Search for the cell housing the specified text and yield its (X, Y) center coordinate. 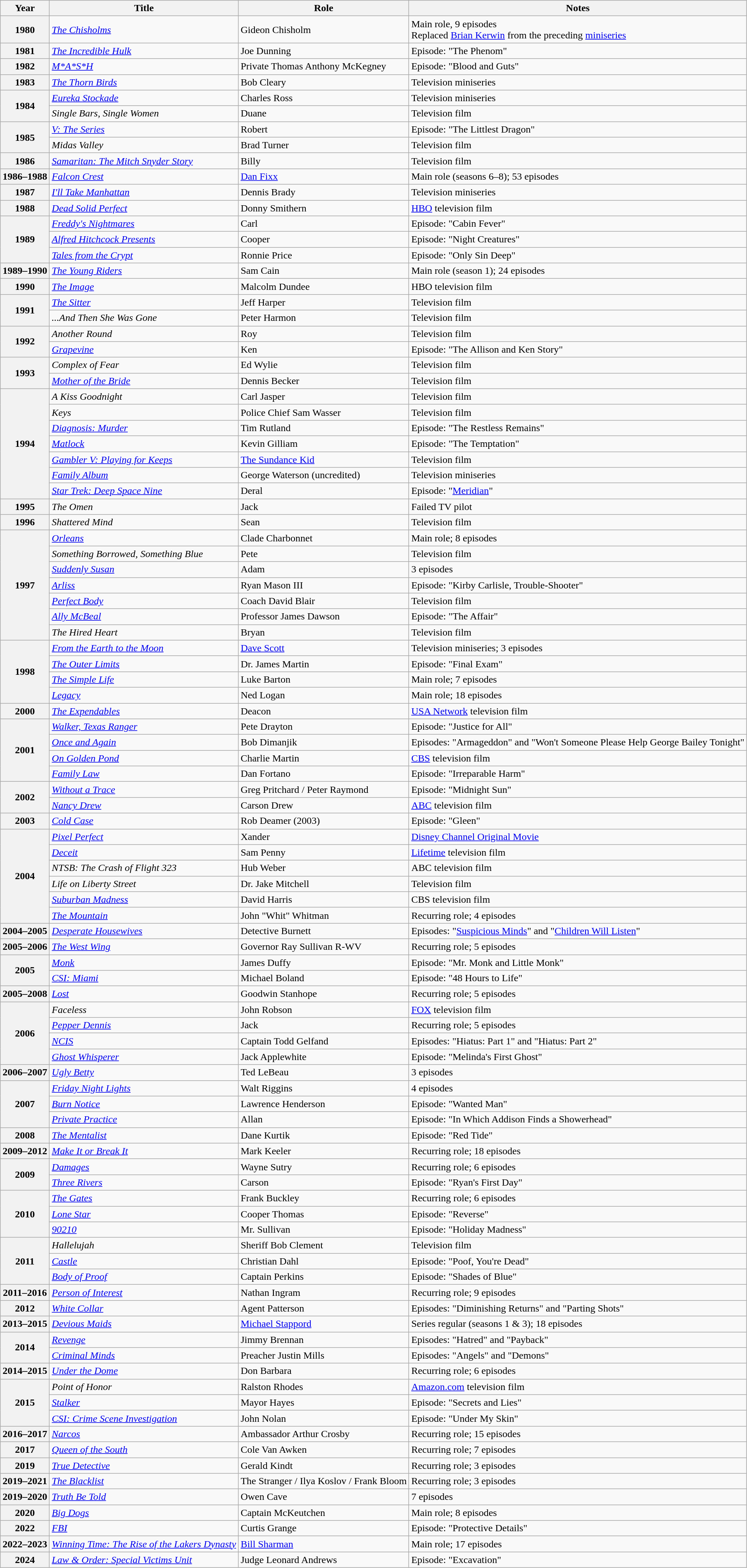
Dennis Becker (324, 381)
Governor Ray Sullivan R-WV (324, 946)
Lawrence Henderson (324, 1104)
Episode: "The Littlest Dragon" (578, 129)
Orleans (144, 538)
2014 (25, 1347)
2000 (25, 711)
Ally McBeal (144, 617)
Episode: "Red Tide" (578, 1135)
Main role, 9 episodesReplaced Brian Kerwin from the preceding miniseries (578, 30)
Midas Valley (144, 145)
Episodes: "Diminishing Returns" and "Parting Shots" (578, 1308)
Luke Barton (324, 679)
Cooper Thomas (324, 1214)
A Kiss Goodnight (144, 396)
2004–2005 (25, 931)
Episode: "The Temptation" (578, 444)
Main role (seasons 6–8); 53 episodes (578, 176)
Agent Patterson (324, 1308)
Narcos (144, 1434)
2019–2020 (25, 1497)
Family Law (144, 774)
Robert (324, 129)
Once and Again (144, 742)
Gideon Chisholm (324, 30)
Matlock (144, 444)
Lone Star (144, 1214)
2006–2007 (25, 1072)
2016–2017 (25, 1434)
V: The Series (144, 129)
Castle (144, 1261)
1990 (25, 287)
Damages (144, 1167)
2022 (25, 1528)
Episode: "Blood and Guts" (578, 66)
Ugly Betty (144, 1072)
Queen of the South (144, 1449)
Allan (324, 1120)
1986–1988 (25, 176)
Disney Channel Original Movie (578, 837)
Episode: "48 Hours to Life" (578, 978)
Point of Honor (144, 1387)
Walker, Texas Ranger (144, 727)
2010 (25, 1214)
Episode: "Excavation" (578, 1560)
Mother of the Bride (144, 381)
NCIS (144, 1041)
Dane Kurtik (324, 1135)
Suburban Madness (144, 899)
FOX television film (578, 1010)
Episode: "Poof, You're Dead" (578, 1261)
Bob Cleary (324, 82)
Hub Weber (324, 868)
Police Chief Sam Wasser (324, 412)
90210 (144, 1230)
Episode: "Meridian" (578, 491)
Eureka Stockade (144, 98)
Ed Wylie (324, 365)
Dr. James Martin (324, 664)
2020 (25, 1513)
Joe Dunning (324, 51)
Episode: "Secrets and Lies" (578, 1402)
Year (25, 8)
Recurring role; 7 episodes (578, 1449)
Pepper Dennis (144, 1025)
Cole Van Awken (324, 1449)
Alfred Hitchcock Presents (144, 240)
Greg Pritchard / Peter Raymond (324, 790)
Pete Drayton (324, 727)
Jack Applewhite (324, 1057)
The Mountain (144, 915)
Deral (324, 491)
M*A*S*H (144, 66)
Preacher Justin Mills (324, 1355)
Dead Solid Perfect (144, 208)
NTSB: The Crash of Flight 323 (144, 868)
Roy (324, 334)
Role (324, 8)
Episodes: "Hatred" and "Payback" (578, 1340)
Episode: "The Allison and Ken Story" (578, 349)
Sam Cain (324, 271)
Grapevine (144, 349)
1997 (25, 585)
2014–2015 (25, 1371)
Something Borrowed, Something Blue (144, 554)
Curtis Grange (324, 1528)
Cooper (324, 240)
The Incredible Hulk (144, 51)
Episodes: "Armageddon" and "Won't Someone Please Help George Bailey Tonight" (578, 742)
Episodes: "Angels" and "Demons" (578, 1355)
Episode: "Gleen" (578, 821)
Arliss (144, 585)
Coach David Blair (324, 601)
Deacon (324, 711)
Episodes: "Hiatus: Part 1" and "Hiatus: Part 2" (578, 1041)
Amazon.com television film (578, 1387)
Family Album (144, 475)
Episode: "Wanted Man" (578, 1104)
Shattered Mind (144, 522)
2002 (25, 797)
Devious Maids (144, 1324)
1983 (25, 82)
Suddenly Susan (144, 569)
Mark Keeler (324, 1151)
Notes (578, 8)
Revenge (144, 1340)
Carl Jasper (324, 396)
Tales from the Crypt (144, 255)
Donny Smithern (324, 208)
The Thorn Birds (144, 82)
Bill Sharman (324, 1544)
Rob Deamer (2003) (324, 821)
Recurring role; 15 episodes (578, 1434)
Recurring role; 18 episodes (578, 1151)
2005–2008 (25, 994)
Episode: "Midnight Sun" (578, 790)
Charlie Martin (324, 758)
1985 (25, 137)
Carson Drew (324, 805)
2005 (25, 970)
1980 (25, 30)
2007 (25, 1104)
Failed TV pilot (578, 507)
Keys (144, 412)
Christian Dahl (324, 1261)
2011–2016 (25, 1293)
2011 (25, 1261)
Ken (324, 349)
Dan Fortano (324, 774)
Duane (324, 114)
Sheriff Bob Clement (324, 1245)
Episode: "Irreparable Harm" (578, 774)
Cold Case (144, 821)
Dan Fixx (324, 176)
The Simple Life (144, 679)
Carl (324, 224)
Sam Penny (324, 852)
Judge Leonard Andrews (324, 1560)
...And Then She Was Gone (144, 318)
2017 (25, 1449)
Bob Dimanjik (324, 742)
Nancy Drew (144, 805)
Without a Trace (144, 790)
Stalker (144, 1402)
2008 (25, 1135)
Episode: "Under My Skin" (578, 1418)
Nathan Ingram (324, 1293)
Goodwin Stanhope (324, 994)
1981 (25, 51)
CSI: Miami (144, 978)
Xander (324, 837)
2019–2021 (25, 1481)
2006 (25, 1033)
2001 (25, 750)
Ned Logan (324, 695)
Charles Ross (324, 98)
Main role (season 1); 24 episodes (578, 271)
Episode: "Ryan's First Day" (578, 1182)
Life on Liberty Street (144, 884)
1984 (25, 106)
Ronnie Price (324, 255)
2019 (25, 1466)
Lifetime television film (578, 852)
1994 (25, 444)
Episode: "Shades of Blue" (578, 1277)
2009 (25, 1174)
John Robson (324, 1010)
Series regular (seasons 1 & 3); 18 episodes (578, 1324)
4 episodes (578, 1088)
Make It or Break It (144, 1151)
The West Wing (144, 946)
David Harris (324, 899)
Perfect Body (144, 601)
The Mentalist (144, 1135)
True Detective (144, 1466)
Clade Charbonnet (324, 538)
Jeff Harper (324, 302)
Episode: "The Phenom" (578, 51)
Pixel Perfect (144, 837)
I'll Take Manhattan (144, 192)
Episode: "Final Exam" (578, 664)
Title (144, 8)
Kevin Gilliam (324, 444)
1992 (25, 342)
Recurring role; 9 episodes (578, 1293)
Captain McKeutchen (324, 1513)
Sean (324, 522)
2015 (25, 1402)
Mayor Hayes (324, 1402)
Winning Time: The Rise of the Lakers Dynasty (144, 1544)
Brad Turner (324, 145)
Captain Perkins (324, 1277)
Wayne Sutry (324, 1167)
James Duffy (324, 963)
Another Round (144, 334)
Episodes: "Suspicious Minds" and "Children Will Listen" (578, 931)
Detective Burnett (324, 931)
2004 (25, 876)
Private Practice (144, 1120)
Main role; 18 episodes (578, 695)
Hallelujah (144, 1245)
Private Thomas Anthony McKegney (324, 66)
1993 (25, 373)
Carson (324, 1182)
7 episodes (578, 1497)
1987 (25, 192)
1986 (25, 161)
Criminal Minds (144, 1355)
Episode: "The Restless Remains" (578, 428)
Episode: "Only Sin Deep" (578, 255)
Falcon Crest (144, 176)
Episode: "Holiday Madness" (578, 1230)
John "Whit" Whitman (324, 915)
2013–2015 (25, 1324)
Ghost Whisperer (144, 1057)
Dr. Jake Mitchell (324, 884)
The Omen (144, 507)
Tim Rutland (324, 428)
Jimmy Brennan (324, 1340)
2012 (25, 1308)
USA Network television film (578, 711)
Episode: "Reverse" (578, 1214)
1996 (25, 522)
Dennis Brady (324, 192)
Recurring role; 4 episodes (578, 915)
Monk (144, 963)
Person of Interest (144, 1293)
1989 (25, 240)
Diagnosis: Murder (144, 428)
Big Dogs (144, 1513)
Deceit (144, 852)
1998 (25, 671)
2024 (25, 1560)
Truth Be Told (144, 1497)
The Expendables (144, 711)
1988 (25, 208)
Bryan (324, 632)
2022–2023 (25, 1544)
Samaritan: The Mitch Snyder Story (144, 161)
Episode: "In Which Addison Finds a Showerhead" (578, 1120)
The Image (144, 287)
The Hired Heart (144, 632)
1989–1990 (25, 271)
Professor James Dawson (324, 617)
Friday Night Lights (144, 1088)
1991 (25, 310)
Main role; 17 episodes (578, 1544)
Law & Order: Special Victims Unit (144, 1560)
Complex of Fear (144, 365)
Mr. Sullivan (324, 1230)
Television miniseries; 3 episodes (578, 648)
The Sitter (144, 302)
Freddy's Nightmares (144, 224)
Walt Riggins (324, 1088)
Legacy (144, 695)
Don Barbara (324, 1371)
Lost (144, 994)
Michael Stappord (324, 1324)
Dave Scott (324, 648)
The Chisholms (144, 30)
Episode: "Kirby Carlisle, Trouble-Shooter" (578, 585)
Adam (324, 569)
Single Bars, Single Women (144, 114)
FBI (144, 1528)
Episode: "The Affair" (578, 617)
2005–2006 (25, 946)
Michael Boland (324, 978)
Ted LeBeau (324, 1072)
Frank Buckley (324, 1198)
Desperate Housewives (144, 931)
Under the Dome (144, 1371)
From the Earth to the Moon (144, 648)
Episode: "Cabin Fever" (578, 224)
The Young Riders (144, 271)
Gerald Kindt (324, 1466)
The Sundance Kid (324, 460)
Ralston Rhodes (324, 1387)
1995 (25, 507)
White Collar (144, 1308)
On Golden Pond (144, 758)
2009–2012 (25, 1151)
Episode: "Protective Details" (578, 1528)
The Blacklist (144, 1481)
The Stranger / Ilya Koslov / Frank Bloom (324, 1481)
2003 (25, 821)
Episode: "Mr. Monk and Little Monk" (578, 963)
Star Trek: Deep Space Nine (144, 491)
George Waterson (uncredited) (324, 475)
Body of Proof (144, 1277)
1982 (25, 66)
Pete (324, 554)
John Nolan (324, 1418)
Burn Notice (144, 1104)
Malcolm Dundee (324, 287)
Owen Cave (324, 1497)
Main role; 7 episodes (578, 679)
Episode: "Night Creatures" (578, 240)
Episode: "Justice for All" (578, 727)
Billy (324, 161)
Three Rivers (144, 1182)
Peter Harmon (324, 318)
Episode: "Melinda's First Ghost" (578, 1057)
CSI: Crime Scene Investigation (144, 1418)
Ryan Mason III (324, 585)
The Gates (144, 1198)
Faceless (144, 1010)
Ambassador Arthur Crosby (324, 1434)
Gambler V: Playing for Keeps (144, 460)
Captain Todd Gelfand (324, 1041)
The Outer Limits (144, 664)
